Output the [X, Y] coordinate of the center of the cell containing the given text.  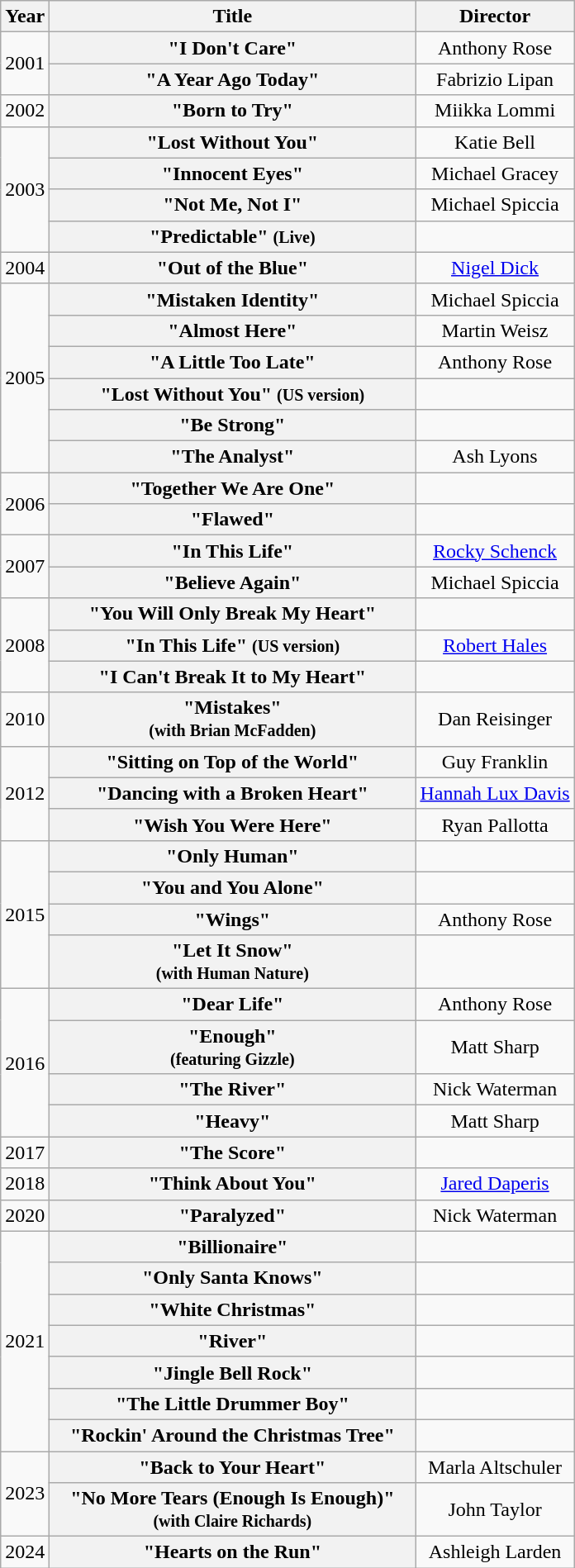
2016 [25, 1062]
Dan Reisinger [495, 719]
"Believe Again" [233, 582]
"Lost Without You" [233, 142]
Ash Lyons [495, 457]
"Born to Try" [233, 111]
"Not Me, Not I" [233, 205]
2023 [25, 1494]
"Innocent Eyes" [233, 173]
2020 [25, 1215]
Ryan Pallotta [495, 824]
"Sitting on Top of the World" [233, 762]
2001 [25, 64]
"A Little Too Late" [233, 362]
"White Christmas" [233, 1309]
"The River" [233, 1090]
"Wish You Were Here" [233, 824]
"You Will Only Break My Heart" [233, 614]
Martin Weisz [495, 330]
"Enough"(featuring Gizzle) [233, 1048]
"Rockin' Around the Christmas Tree" [233, 1435]
Director [495, 17]
2021 [25, 1341]
"A Year Ago Today" [233, 79]
"Hearts on the Run" [233, 1552]
"I Don't Care" [233, 48]
Nigel Dick [495, 268]
"Only Santa Knows" [233, 1278]
Fabrizio Lipan [495, 79]
"I Can't Break It to My Heart" [233, 677]
"Billionaire" [233, 1247]
Jared Daperis [495, 1184]
"Let It Snow"(with Human Nature) [233, 962]
Hannah Lux Davis [495, 793]
"Mistaken Identity" [233, 299]
Rocky Schenck [495, 551]
Katie Bell [495, 142]
"Dear Life" [233, 1005]
2017 [25, 1152]
Miikka Lommi [495, 111]
"Flawed" [233, 520]
2024 [25, 1552]
"Heavy" [233, 1121]
"Back to Your Heart" [233, 1466]
"Lost Without You" (US version) [233, 394]
2015 [25, 914]
"Predictable" (Live) [233, 236]
2006 [25, 504]
Michael Gracey [495, 173]
Guy Franklin [495, 762]
"The Analyst" [233, 457]
"Mistakes"(with Brian McFadden) [233, 719]
Title [233, 17]
2010 [25, 719]
"Dancing with a Broken Heart" [233, 793]
John Taylor [495, 1510]
"No More Tears (Enough Is Enough)"(with Claire Richards) [233, 1510]
"Jingle Bell Rock" [233, 1372]
Ashleigh Larden [495, 1552]
"The Little Drummer Boy" [233, 1404]
2002 [25, 111]
"The Score" [233, 1152]
"In This Life" (US version) [233, 645]
"Paralyzed" [233, 1215]
"Out of the Blue" [233, 268]
"In This Life" [233, 551]
"Wings" [233, 919]
2018 [25, 1184]
2004 [25, 268]
"Together We Are One" [233, 488]
"Be Strong" [233, 425]
Year [25, 17]
"Only Human" [233, 856]
"Think About You" [233, 1184]
2005 [25, 378]
"River" [233, 1341]
Robert Hales [495, 645]
Marla Altschuler [495, 1466]
2008 [25, 645]
"You and You Alone" [233, 887]
2012 [25, 793]
"Almost Here" [233, 330]
2003 [25, 189]
2007 [25, 567]
